Provide the (X, Y) coordinate of the cell's center where the given text is located.  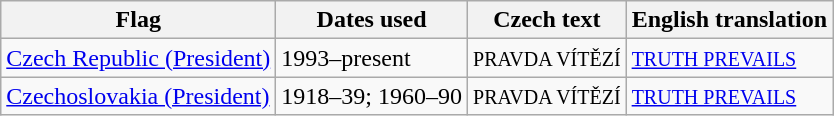
Czechoslovakia (President) (138, 96)
English translation (729, 20)
Flag (138, 20)
1918–39; 1960–90 (372, 96)
Czech text (546, 20)
1993–present (372, 58)
Czech Republic (President) (138, 58)
Dates used (372, 20)
